Extract the [X, Y] coordinate from the center of the cell holding the provided text.  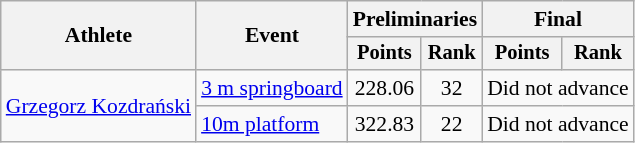
22 [452, 124]
Preliminaries [415, 19]
Grzegorz Kozdrański [98, 106]
322.83 [385, 124]
32 [452, 88]
228.06 [385, 88]
Athlete [98, 36]
10m platform [272, 124]
Event [272, 36]
Final [558, 19]
3 m springboard [272, 88]
